Determine the [X, Y] coordinate at the center of the cell enclosing the given text.  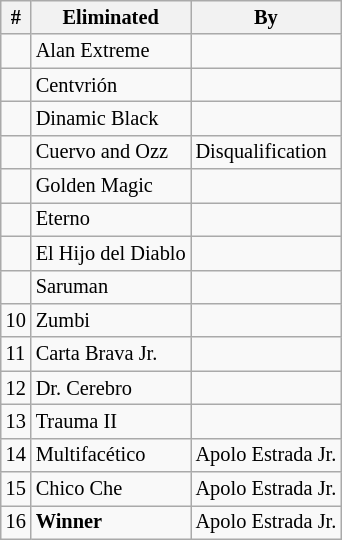
Chico Che [111, 489]
10 [16, 320]
14 [16, 455]
Eterno [111, 219]
Trauma II [111, 421]
El Hijo del Diablo [111, 253]
Alan Extreme [111, 51]
Golden Magic [111, 186]
Winner [111, 522]
Saruman [111, 287]
Dr. Cerebro [111, 388]
By [266, 17]
Carta Brava Jr. [111, 354]
13 [16, 421]
12 [16, 388]
# [16, 17]
Dinamic Black [111, 118]
Eliminated [111, 17]
16 [16, 522]
Cuervo and Ozz [111, 152]
Zumbi [111, 320]
Disqualification [266, 152]
11 [16, 354]
Centvrión [111, 85]
Multifacético [111, 455]
15 [16, 489]
